Search for the cell housing the specified text and yield its (X, Y) center coordinate. 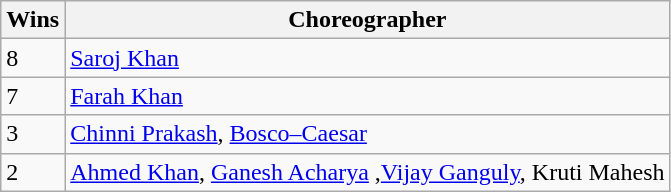
Farah Khan (368, 96)
8 (33, 58)
Saroj Khan (368, 58)
Choreographer (368, 20)
3 (33, 134)
Chinni Prakash, Bosco–Caesar (368, 134)
Wins (33, 20)
2 (33, 172)
Ahmed Khan, Ganesh Acharya ,Vijay Ganguly, Kruti Mahesh (368, 172)
7 (33, 96)
